Locate the cell with the specified text and output its [x, y] center coordinate. 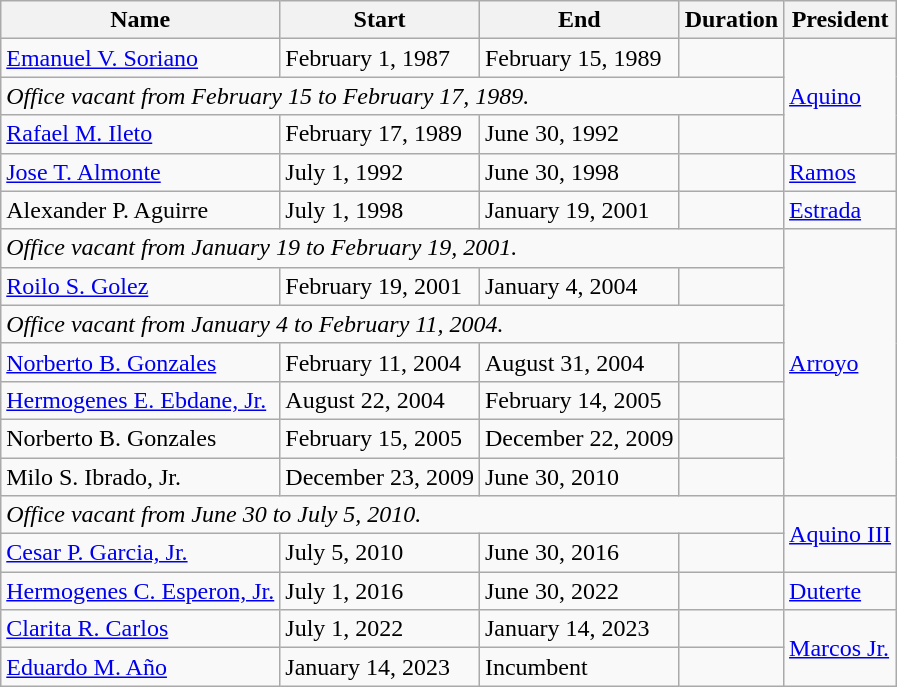
Ramos [840, 172]
Office vacant from January 19 to February 19, 2001. [392, 248]
Alexander P. Aguirre [140, 210]
June 30, 2010 [579, 477]
February 11, 2004 [380, 362]
Office vacant from January 4 to February 11, 2004. [392, 324]
Milo S. Ibrado, Jr. [140, 477]
Incumbent [579, 667]
Start [380, 20]
August 22, 2004 [380, 400]
Hermogenes E. Ebdane, Jr. [140, 400]
February 1, 1987 [380, 58]
July 1, 2022 [380, 629]
Roilo S. Golez [140, 286]
Aquino [840, 96]
June 30, 1998 [579, 172]
January 19, 2001 [579, 210]
Rafael M. Ileto [140, 134]
End [579, 20]
Cesar P. Garcia, Jr. [140, 553]
August 31, 2004 [579, 362]
February 17, 1989 [380, 134]
Duration [731, 20]
Jose T. Almonte [140, 172]
Office vacant from June 30 to July 5, 2010. [392, 515]
February 15, 1989 [579, 58]
July 5, 2010 [380, 553]
Duterte [840, 591]
July 1, 1992 [380, 172]
December 23, 2009 [380, 477]
Arroyo [840, 362]
June 30, 1992 [579, 134]
Clarita R. Carlos [140, 629]
February 19, 2001 [380, 286]
Name [140, 20]
Marcos Jr. [840, 648]
January 4, 2004 [579, 286]
Aquino III [840, 534]
February 15, 2005 [380, 438]
President [840, 20]
Emanuel V. Soriano [140, 58]
June 30, 2022 [579, 591]
Office vacant from February 15 to February 17, 1989. [392, 96]
December 22, 2009 [579, 438]
June 30, 2016 [579, 553]
July 1, 2016 [380, 591]
Hermogenes C. Esperon, Jr. [140, 591]
Eduardo M. Año [140, 667]
Estrada [840, 210]
July 1, 1998 [380, 210]
February 14, 2005 [579, 400]
